From the cell containing the given text, extract its center point as (x, y) coordinate. 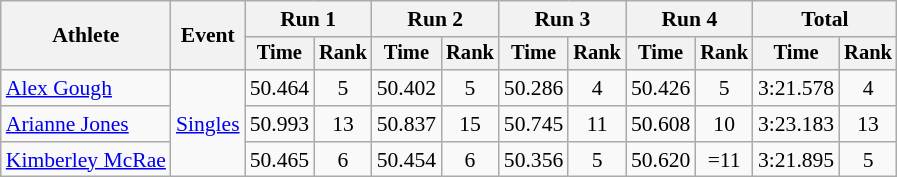
3:21.578 (796, 88)
Run 3 (562, 19)
Alex Gough (86, 88)
50.286 (534, 88)
50.993 (280, 124)
Event (208, 36)
Run 4 (690, 19)
50.402 (406, 88)
10 (724, 124)
Run 2 (436, 19)
15 (470, 124)
50.426 (660, 88)
Run 1 (308, 19)
Athlete (86, 36)
50.745 (534, 124)
50.837 (406, 124)
Total (825, 19)
50.464 (280, 88)
Singles (208, 124)
Arianne Jones (86, 124)
11 (597, 124)
50.608 (660, 124)
3:23.183 (796, 124)
